Pinpoint the cell where the given text exists, returning its (X, Y) midpoint coordinate. 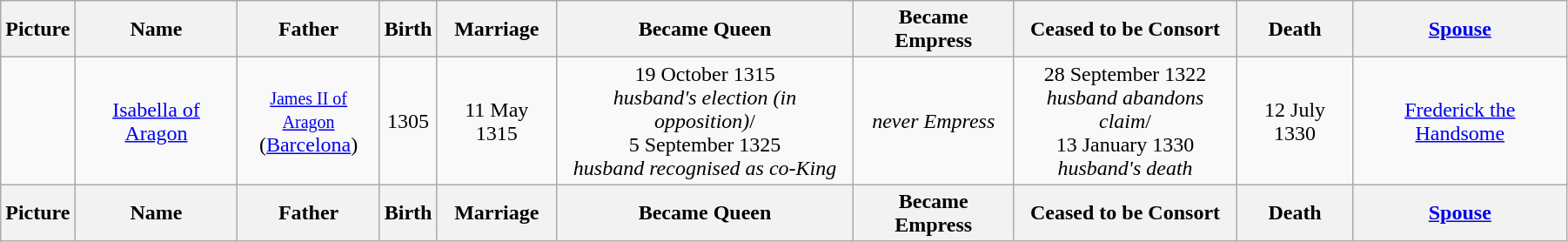
19 October 1315husband's election (in opposition)/ 5 September 1325husband recognised as co-King (705, 121)
1305 (408, 121)
Isabella of Aragon (157, 121)
James II of Aragon(Barcelona) (308, 121)
never Empress (933, 121)
Frederick the Handsome (1460, 121)
28 September 1322husband abandons claim/13 January 1330husband's death (1125, 121)
12 July 1330 (1295, 121)
11 May 1315 (497, 121)
